Determine the (X, Y) coordinate at the center of the cell enclosing the given text.  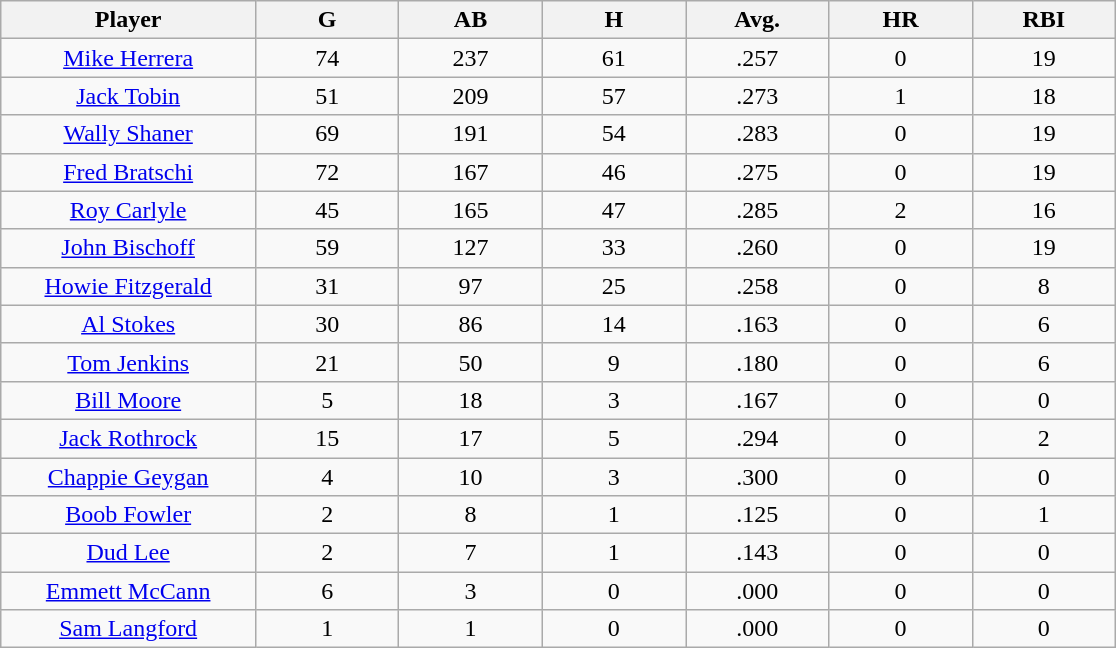
86 (470, 324)
167 (470, 172)
30 (328, 324)
33 (614, 248)
45 (328, 210)
21 (328, 362)
Wally Shaner (128, 134)
54 (614, 134)
Boob Fowler (128, 515)
61 (614, 58)
10 (470, 477)
Roy Carlyle (128, 210)
John Bischoff (128, 248)
Mike Herrera (128, 58)
7 (470, 553)
51 (328, 96)
Dud Lee (128, 553)
Avg. (758, 20)
.125 (758, 515)
59 (328, 248)
47 (614, 210)
25 (614, 286)
74 (328, 58)
191 (470, 134)
57 (614, 96)
.260 (758, 248)
237 (470, 58)
Fred Bratschi (128, 172)
.258 (758, 286)
AB (470, 20)
.167 (758, 400)
.180 (758, 362)
209 (470, 96)
97 (470, 286)
.143 (758, 553)
.273 (758, 96)
72 (328, 172)
Howie Fitzgerald (128, 286)
.275 (758, 172)
RBI (1044, 20)
9 (614, 362)
14 (614, 324)
50 (470, 362)
Emmett McCann (128, 591)
Jack Rothrock (128, 438)
31 (328, 286)
4 (328, 477)
46 (614, 172)
.283 (758, 134)
17 (470, 438)
Sam Langford (128, 629)
Al Stokes (128, 324)
Tom Jenkins (128, 362)
.285 (758, 210)
69 (328, 134)
Jack Tobin (128, 96)
H (614, 20)
16 (1044, 210)
127 (470, 248)
165 (470, 210)
Player (128, 20)
Bill Moore (128, 400)
.300 (758, 477)
Chappie Geygan (128, 477)
HR (900, 20)
.163 (758, 324)
.294 (758, 438)
G (328, 20)
.257 (758, 58)
15 (328, 438)
